Determine the (x, y) coordinate at the center of the cell enclosing the given text.  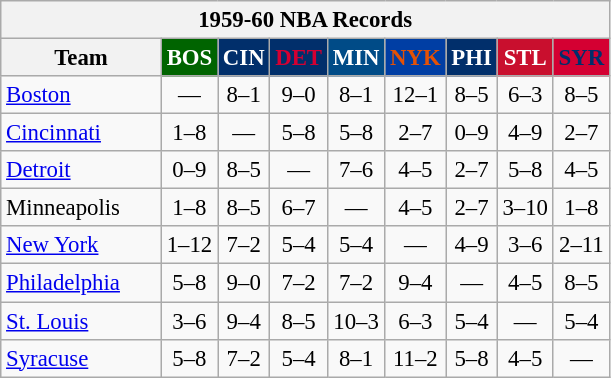
CIN (244, 58)
10–3 (356, 321)
Philadelphia (82, 283)
PHI (472, 58)
BOS (189, 58)
1–12 (189, 245)
Cincinnati (82, 133)
STL (525, 58)
6–7 (298, 208)
3–10 (525, 208)
2–11 (581, 245)
1959-60 NBA Records (306, 20)
Detroit (82, 170)
12–1 (416, 95)
Minneapolis (82, 208)
NYK (416, 58)
7–6 (356, 170)
New York (82, 245)
MIN (356, 58)
St. Louis (82, 321)
Boston (82, 95)
DET (298, 58)
Team (82, 58)
SYR (581, 58)
Syracuse (82, 358)
11–2 (416, 358)
